Search for the cell housing the specified text and yield its (x, y) center coordinate. 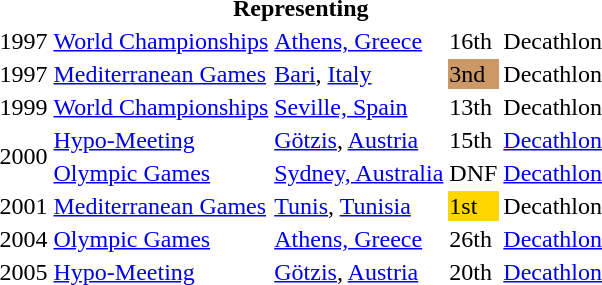
Hypo-Meeting (161, 140)
Tunis, Tunisia (359, 206)
26th (474, 239)
Sydney, Australia (359, 173)
Götzis, Austria (359, 140)
DNF (474, 173)
13th (474, 107)
15th (474, 140)
Bari, Italy (359, 74)
Seville, Spain (359, 107)
3nd (474, 74)
16th (474, 41)
1st (474, 206)
